Scan for the cell matching the given text and deliver its [x, y] coordinate at center. 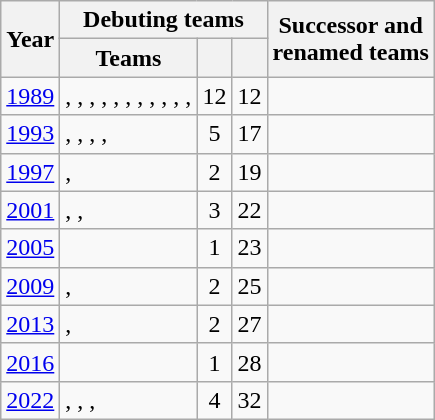
Year [30, 39]
2005 [30, 248]
3 [214, 210]
2022 [30, 400]
19 [250, 172]
4 [214, 400]
, , [128, 210]
1989 [30, 96]
, , , , , , , , , , , [128, 96]
Debuting teams [164, 20]
1993 [30, 134]
Teams [128, 58]
25 [250, 286]
17 [250, 134]
1997 [30, 172]
23 [250, 248]
27 [250, 324]
28 [250, 362]
, , , , [128, 134]
22 [250, 210]
2016 [30, 362]
5 [214, 134]
2001 [30, 210]
, , , [128, 400]
32 [250, 400]
2013 [30, 324]
Successor andrenamed teams [350, 39]
2009 [30, 286]
